For the text-containing cell, return its midpoint in [X, Y] coordinate format. 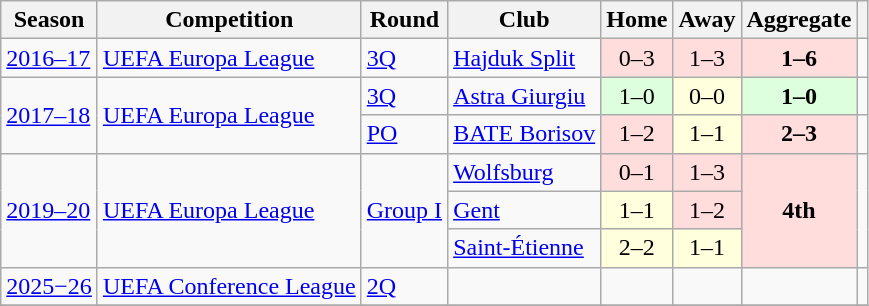
Gent [524, 210]
Saint-Étienne [524, 248]
Astra Giurgiu [524, 96]
Wolfsburg [524, 172]
Round [404, 20]
2017–18 [50, 115]
PO [404, 134]
Aggregate [799, 20]
2–3 [799, 134]
2–2 [637, 248]
2019–20 [50, 210]
BATE Borisov [524, 134]
Home [637, 20]
Hajduk Split [524, 58]
UEFA Conference League [229, 286]
4th [799, 210]
Group I [404, 210]
Away [707, 20]
1–6 [799, 58]
2016–17 [50, 58]
0–0 [707, 96]
0–3 [637, 58]
2Q [404, 286]
2025−26 [50, 286]
Competition [229, 20]
0–1 [637, 172]
Season [50, 20]
Club [524, 20]
